Extract the [x, y] coordinate from the center of the cell holding the provided text.  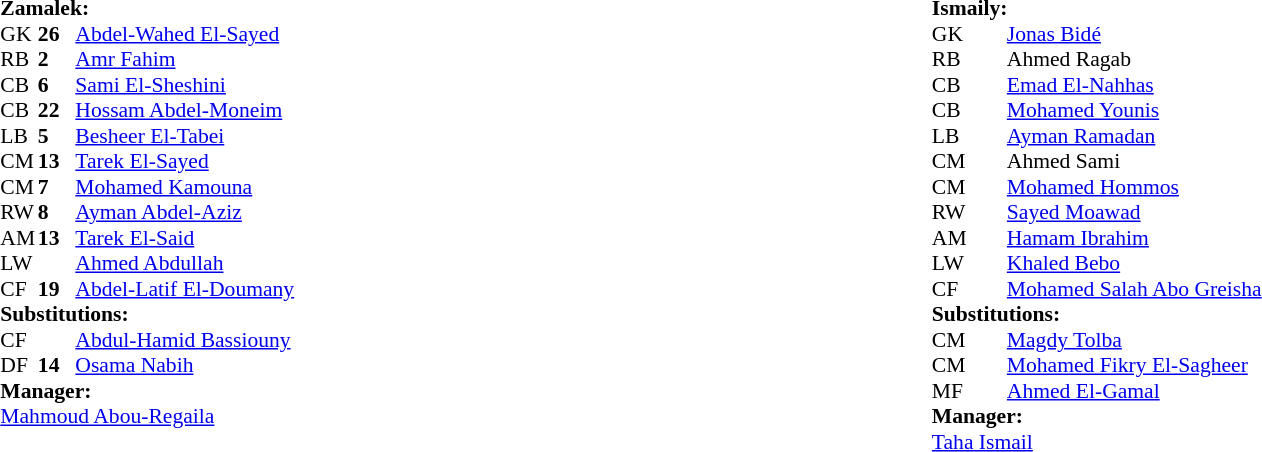
6 [57, 85]
Ahmed Ragab [1134, 59]
Magdy Tolba [1134, 340]
Mahmoud Abou-Regaila [147, 417]
Osama Nabih [184, 365]
8 [57, 213]
Mohamed Hommos [1134, 187]
5 [57, 136]
Mohamed Fikry El-Sagheer [1134, 365]
2 [57, 59]
Tarek El-Said [184, 238]
Abdel-Wahed El-Sayed [184, 34]
Emad El-Nahhas [1134, 85]
Amr Fahim [184, 59]
Sayed Moawad [1134, 213]
Ayman Ramadan [1134, 136]
Abdel-Latif El-Doumany [184, 289]
7 [57, 187]
MF [951, 391]
22 [57, 111]
Tarek El-Sayed [184, 161]
Ahmed El-Gamal [1134, 391]
Ayman Abdel-Aziz [184, 213]
Besheer El-Tabei [184, 136]
Hossam Abdel-Moneim [184, 111]
Abdul-Hamid Bassiouny [184, 340]
Ahmed Abdullah [184, 263]
Mohamed Salah Abo Greisha [1134, 289]
Mohamed Younis [1134, 111]
Mohamed Kamouna [184, 187]
19 [57, 289]
Hamam Ibrahim [1134, 238]
Sami El-Sheshini [184, 85]
DF [19, 365]
14 [57, 365]
Ahmed Sami [1134, 161]
Jonas Bidé [1134, 34]
Khaled Bebo [1134, 263]
26 [57, 34]
